Determine the (X, Y) coordinate at the center of the cell enclosing the given text.  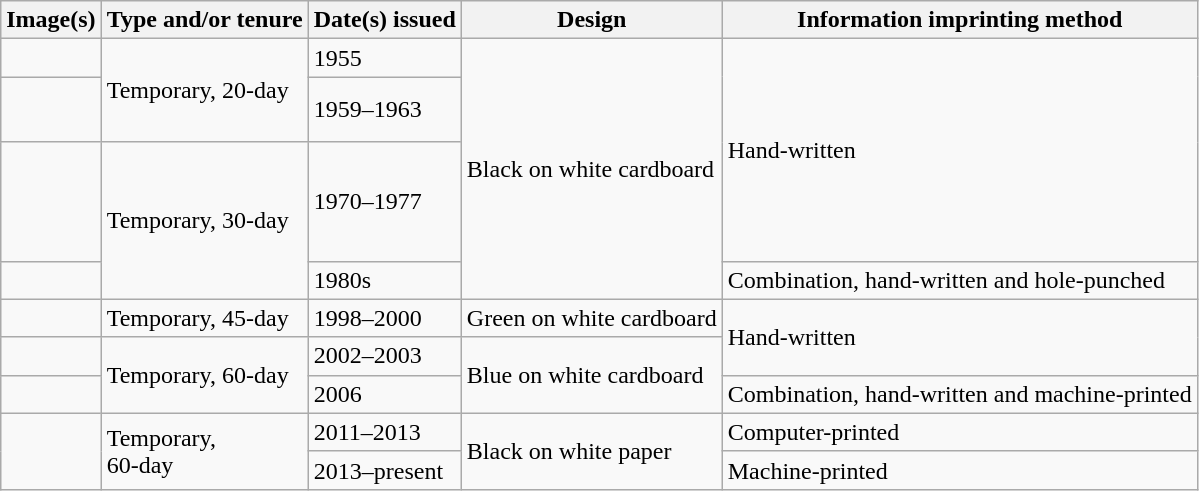
Combination, hand-written and hole-punched (960, 280)
2011–2013 (384, 432)
Combination, hand-written and machine-printed (960, 394)
Machine-printed (960, 470)
Temporary, 45-day (204, 318)
Temporary,60-day (204, 451)
1998–2000 (384, 318)
2013–present (384, 470)
2006 (384, 394)
Information imprinting method (960, 20)
Computer-printed (960, 432)
Date(s) issued (384, 20)
Image(s) (51, 20)
Temporary, 30-day (204, 220)
1955 (384, 58)
Type and/or tenure (204, 20)
Green on white cardboard (592, 318)
1959–1963 (384, 110)
Black on white cardboard (592, 169)
2002–2003 (384, 356)
Blue on white cardboard (592, 375)
Temporary, 60-day (204, 375)
Design (592, 20)
Temporary, 20-day (204, 90)
1980s (384, 280)
Black on white paper (592, 451)
1970–1977 (384, 202)
